Detect which cell encompasses the target text, then output its (X, Y) center coordinate. 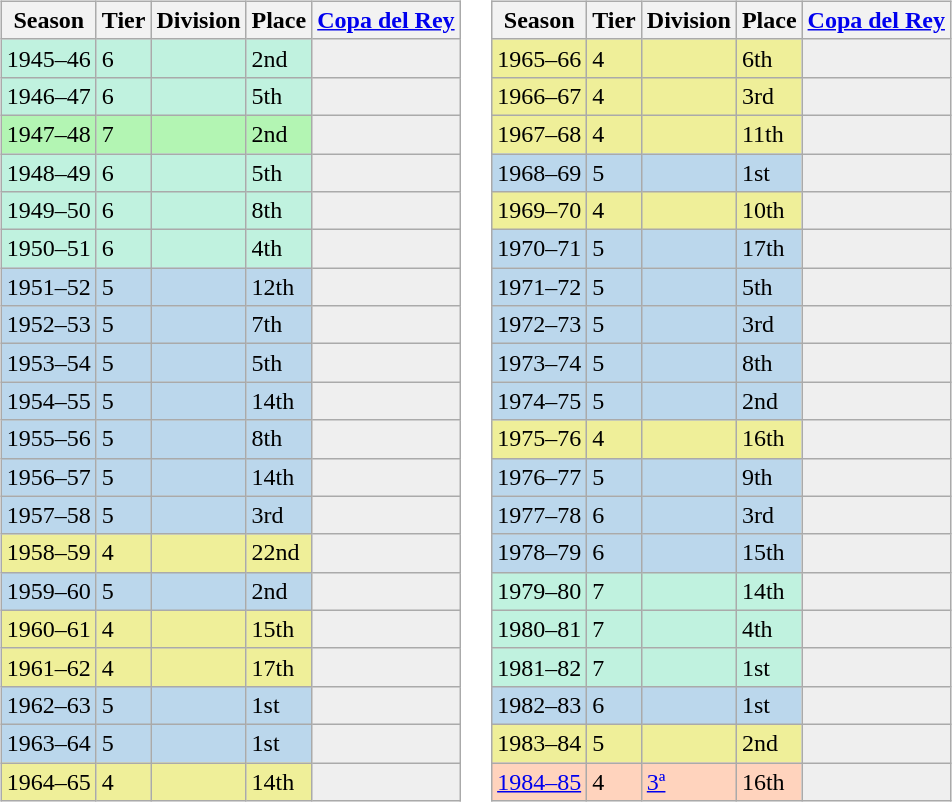
1961–62 (48, 667)
9th (769, 477)
1949–50 (48, 211)
1959–60 (48, 591)
1958–59 (48, 553)
1981–82 (540, 667)
1951–52 (48, 287)
1945–46 (48, 58)
1974–75 (540, 401)
1968–69 (540, 173)
1984–85 (540, 781)
1950–51 (48, 249)
1955–56 (48, 439)
22nd (279, 553)
1947–48 (48, 134)
1979–80 (540, 591)
1946–47 (48, 96)
1957–58 (48, 515)
1956–57 (48, 477)
11th (769, 134)
3ª (688, 781)
1966–67 (540, 96)
1963–64 (48, 743)
1970–71 (540, 249)
1965–66 (540, 58)
6th (769, 58)
1964–65 (48, 781)
1976–77 (540, 477)
1978–79 (540, 553)
1971–72 (540, 287)
7th (279, 325)
1960–61 (48, 629)
1962–63 (48, 705)
1980–81 (540, 629)
1973–74 (540, 363)
1983–84 (540, 743)
1977–78 (540, 515)
1982–83 (540, 705)
1967–68 (540, 134)
1952–53 (48, 325)
1948–49 (48, 173)
1972–73 (540, 325)
1969–70 (540, 211)
12th (279, 287)
1975–76 (540, 439)
1953–54 (48, 363)
10th (769, 211)
1954–55 (48, 401)
